For the text-containing cell, return its midpoint in (x, y) coordinate format. 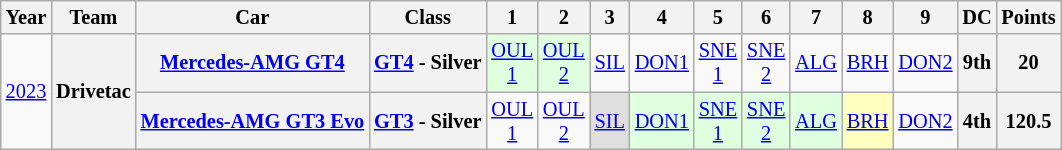
Car (253, 17)
Year (26, 17)
1 (512, 17)
7 (816, 17)
GT3 - Silver (428, 121)
5 (718, 17)
9th (976, 63)
120.5 (1029, 121)
9 (925, 17)
Class (428, 17)
2 (564, 17)
GT4 - Silver (428, 63)
Mercedes-AMG GT3 Evo (253, 121)
Drivetac (93, 92)
Team (93, 17)
6 (766, 17)
4 (662, 17)
4th (976, 121)
DC (976, 17)
20 (1029, 63)
Mercedes-AMG GT4 (253, 63)
Points (1029, 17)
2023 (26, 92)
8 (868, 17)
3 (610, 17)
